Provide the [x, y] coordinate of the cell's center where the given text is located.  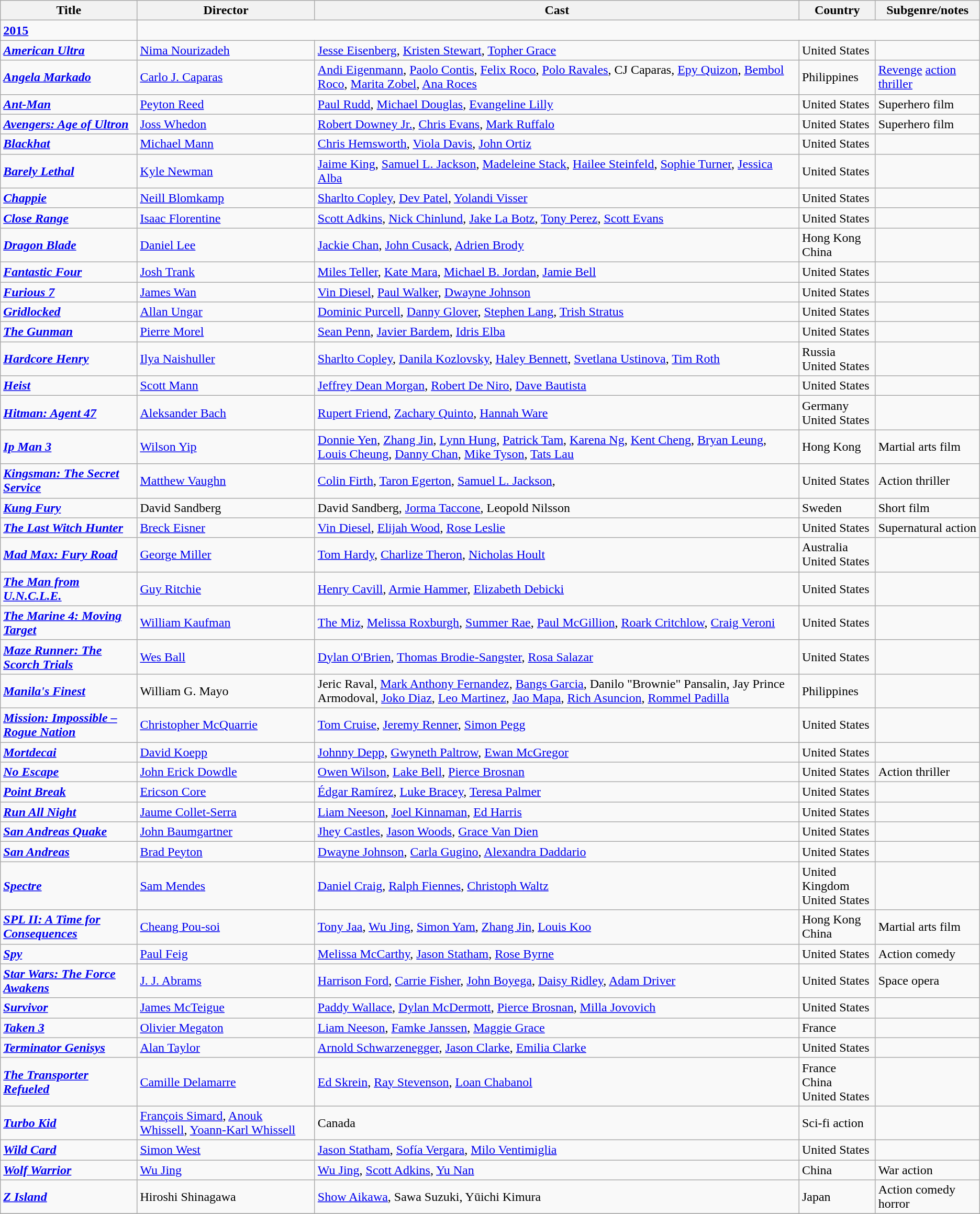
Liam Neeson, Joel Kinnaman, Ed Harris [557, 812]
Johnny Depp, Gwyneth Paltrow, Ewan McGregor [557, 752]
Terminator Genisys [69, 1048]
SPL II: A Time for Consequences [69, 927]
Sweden [837, 508]
Paddy Wallace, Dylan McDermott, Pierce Brosnan, Milla Jovovich [557, 1008]
Kyle Newman [226, 171]
J. J. Abrams [226, 981]
Paul Feig [226, 954]
Alan Taylor [226, 1048]
James Wan [226, 292]
Tony Jaa, Wu Jing, Simon Yam, Zhang Jin, Louis Koo [557, 927]
Sharlto Copley, Danila Kozlovsky, Haley Bennett, Svetlana Ustinova, Tim Roth [557, 359]
David Koepp [226, 752]
Kingsman: The Secret Service [69, 481]
Subgenre/notes [928, 10]
Gridlocked [69, 312]
John Baumgartner [226, 832]
Ant-Man [69, 104]
Maze Runner: The Scorch Trials [69, 656]
Sharlto Copley, Dev Patel, Yolandi Visser [557, 198]
Jason Statham, Sofía Vergara, Milo Ventimiglia [557, 1150]
William G. Mayo [226, 691]
Guy Ritchie [226, 588]
James McTeigue [226, 1008]
Daniel Lee [226, 245]
Hitman: Agent 47 [69, 413]
The Marine 4: Moving Target [69, 623]
Donnie Yen, Zhang Jin, Lynn Hung, Patrick Tam, Karena Ng, Kent Cheng, Bryan Leung, Louis Cheung, Danny Chan, Mike Tyson, Tats Lau [557, 447]
Dragon Blade [69, 245]
Wilson Yip [226, 447]
Cast [557, 10]
Kung Fury [69, 508]
Turbo Kid [69, 1122]
War action [928, 1170]
Space opera [928, 981]
2015 [69, 30]
Scott Mann [226, 386]
Andi Eigenmann, Paolo Contis, Felix Roco, Polo Ravales, CJ Caparas, Epy Quizon, Bembol Roco, Marita Zobel, Ana Roces [557, 77]
Revenge action thriller [928, 77]
John Erick Dowdle [226, 772]
Canada [557, 1122]
Josh Trank [226, 272]
The Man from U.N.C.L.E. [69, 588]
Close Range [69, 218]
Liam Neeson, Famke Janssen, Maggie Grace [557, 1028]
Taken 3 [69, 1028]
Arnold Schwarzenegger, Jason Clarke, Emilia Clarke [557, 1048]
Scott Adkins, Nick Chinlund, Jake La Botz, Tony Perez, Scott Evans [557, 218]
Mad Max: Fury Road [69, 555]
Survivor [69, 1008]
France [837, 1028]
Michael Mann [226, 144]
Action comedy horror [928, 1197]
Vin Diesel, Paul Walker, Dwayne Johnson [557, 292]
Christopher McQuarrie [226, 725]
Heist [69, 386]
Sam Mendes [226, 886]
The Transporter Refueled [69, 1082]
Miles Teller, Kate Mara, Michael B. Jordan, Jamie Bell [557, 272]
United KingdomUnited States [837, 886]
David Sandberg [226, 508]
Wolf Warrior [69, 1170]
Point Break [69, 792]
Pierre Morel [226, 332]
Hardcore Henry [69, 359]
Henry Cavill, Armie Hammer, Elizabeth Debicki [557, 588]
RussiaUnited States [837, 359]
François Simard, Anouk Whissell, Yoann-Karl Whissell [226, 1122]
Furious 7 [69, 292]
Robert Downey Jr., Chris Evans, Mark Ruffalo [557, 124]
Spectre [69, 886]
Japan [837, 1197]
Manila's Finest [69, 691]
Z Island [69, 1197]
American Ultra [69, 50]
Angela Markado [69, 77]
Show Aikawa, Sawa Suzuki, Yūichi Kimura [557, 1197]
Aleksander Bach [226, 413]
Matthew Vaughn [226, 481]
The Last Witch Hunter [69, 528]
David Sandberg, Jorma Taccone, Leopold Nilsson [557, 508]
Wild Card [69, 1150]
China [837, 1170]
Chris Hemsworth, Viola Davis, John Ortiz [557, 144]
Director [226, 10]
Wu Jing, Scott Adkins, Yu Nan [557, 1170]
Wu Jing [226, 1170]
Jaume Collet-Serra [226, 812]
Carlo J. Caparas [226, 77]
Colin Firth, Taron Egerton, Samuel L. Jackson, [557, 481]
Harrison Ford, Carrie Fisher, John Boyega, Daisy Ridley, Adam Driver [557, 981]
Dylan O'Brien, Thomas Brodie-Sangster, Rosa Salazar [557, 656]
Tom Hardy, Charlize Theron, Nicholas Hoult [557, 555]
Jesse Eisenberg, Kristen Stewart, Topher Grace [557, 50]
Wes Ball [226, 656]
Allan Ungar [226, 312]
Mortdecai [69, 752]
Hiroshi Shinagawa [226, 1197]
Brad Peyton [226, 852]
Dwayne Johnson, Carla Gugino, Alexandra Daddario [557, 852]
San Andreas Quake [69, 832]
George Miller [226, 555]
Action comedy [928, 954]
Mission: Impossible – Rogue Nation [69, 725]
Ilya Naishuller [226, 359]
Joss Whedon [226, 124]
Title [69, 10]
Jhey Castles, Jason Woods, Grace Van Dien [557, 832]
Rupert Friend, Zachary Quinto, Hannah Ware [557, 413]
Blackhat [69, 144]
Owen Wilson, Lake Bell, Pierce Brosnan [557, 772]
The Gunman [69, 332]
Spy [69, 954]
Chappie [69, 198]
Fantastic Four [69, 272]
Jackie Chan, John Cusack, Adrien Brody [557, 245]
Simon West [226, 1150]
Barely Lethal [69, 171]
Jeffrey Dean Morgan, Robert De Niro, Dave Bautista [557, 386]
San Andreas [69, 852]
GermanyUnited States [837, 413]
Dominic Purcell, Danny Glover, Stephen Lang, Trish Stratus [557, 312]
Peyton Reed [226, 104]
Supernatural action [928, 528]
Nima Nourizadeh [226, 50]
Run All Night [69, 812]
Ericson Core [226, 792]
FranceChinaUnited States [837, 1082]
Isaac Florentine [226, 218]
Short film [928, 508]
Hong Kong [837, 447]
Jaime King, Samuel L. Jackson, Madeleine Stack, Hailee Steinfeld, Sophie Turner, Jessica Alba [557, 171]
Ed Skrein, Ray Stevenson, Loan Chabanol [557, 1082]
No Escape [69, 772]
Tom Cruise, Jeremy Renner, Simon Pegg [557, 725]
Star Wars: The Force Awakens [69, 981]
Country [837, 10]
Sci-fi action [837, 1122]
Melissa McCarthy, Jason Statham, Rose Byrne [557, 954]
Daniel Craig, Ralph Fiennes, Christoph Waltz [557, 886]
AustraliaUnited States [837, 555]
Camille Delamarre [226, 1082]
Olivier Megaton [226, 1028]
Sean Penn, Javier Bardem, Idris Elba [557, 332]
Avengers: Age of Ultron [69, 124]
William Kaufman [226, 623]
Cheang Pou-soi [226, 927]
The Miz, Melissa Roxburgh, Summer Rae, Paul McGillion, Roark Critchlow, Craig Veroni [557, 623]
Breck Eisner [226, 528]
Édgar Ramírez, Luke Bracey, Teresa Palmer [557, 792]
Ip Man 3 [69, 447]
Paul Rudd, Michael Douglas, Evangeline Lilly [557, 104]
Neill Blomkamp [226, 198]
Vin Diesel, Elijah Wood, Rose Leslie [557, 528]
